Search for the cell housing the specified text and yield its [X, Y] center coordinate. 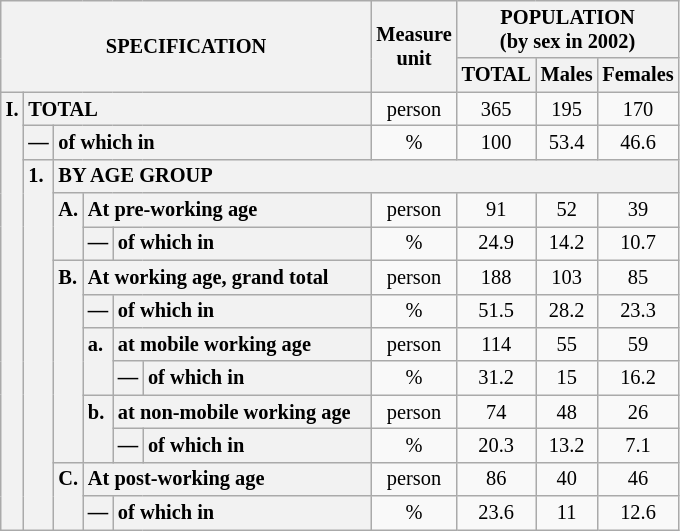
at mobile working age [242, 344]
103 [567, 277]
114 [496, 344]
At working age, grand total [227, 277]
28.2 [567, 311]
85 [638, 277]
365 [496, 109]
Measure unit [414, 46]
a. [98, 360]
10.7 [638, 243]
23.6 [496, 513]
At post-working age [227, 479]
Males [567, 75]
16.2 [638, 378]
26 [638, 412]
A. [68, 226]
13.2 [567, 445]
51.5 [496, 311]
40 [567, 479]
23.3 [638, 311]
12.6 [638, 513]
7.1 [638, 445]
170 [638, 109]
46 [638, 479]
14.2 [567, 243]
48 [567, 412]
POPULATION (by sex in 2002) [568, 29]
15 [567, 378]
b. [98, 428]
74 [496, 412]
1. [38, 344]
39 [638, 210]
I. [12, 311]
Females [638, 75]
31.2 [496, 378]
195 [567, 109]
B. [68, 361]
C. [68, 496]
91 [496, 210]
20.3 [496, 445]
46.6 [638, 142]
55 [567, 344]
52 [567, 210]
at non-mobile working age [242, 412]
59 [638, 344]
53.4 [567, 142]
BY AGE GROUP [366, 176]
86 [496, 479]
188 [496, 277]
24.9 [496, 243]
100 [496, 142]
At pre-working age [227, 210]
SPECIFICATION [186, 46]
11 [567, 513]
